Return the (X, Y) coordinate for the center point of the cell that contains the specified text.  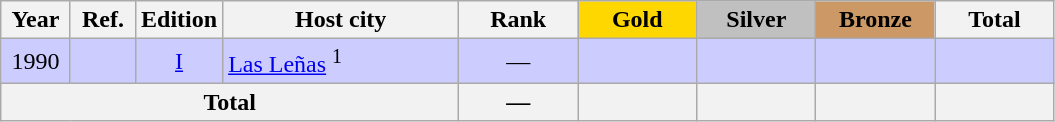
I (180, 62)
Bronze (876, 20)
Edition (180, 20)
1990 (36, 62)
Silver (756, 20)
Gold (638, 20)
Rank (518, 20)
Year (36, 20)
Las Leñas 1 (341, 62)
Ref. (102, 20)
Host city (341, 20)
